Determine the (x, y) coordinate at the center of the cell enclosing the given text.  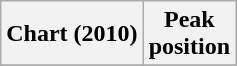
Peakposition (189, 34)
Chart (2010) (72, 34)
